Return [x, y] of the center of cell containing provided text 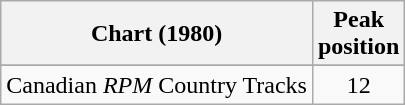
Peakposition [358, 34]
12 [358, 85]
Canadian RPM Country Tracks [157, 85]
Chart (1980) [157, 34]
